Search for the cell housing the specified text and yield its (x, y) center coordinate. 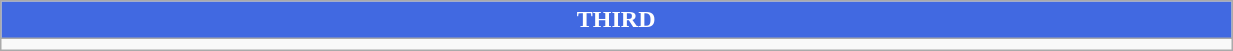
THIRD (616, 20)
